For the text-containing cell, return its midpoint in [x, y] coordinate format. 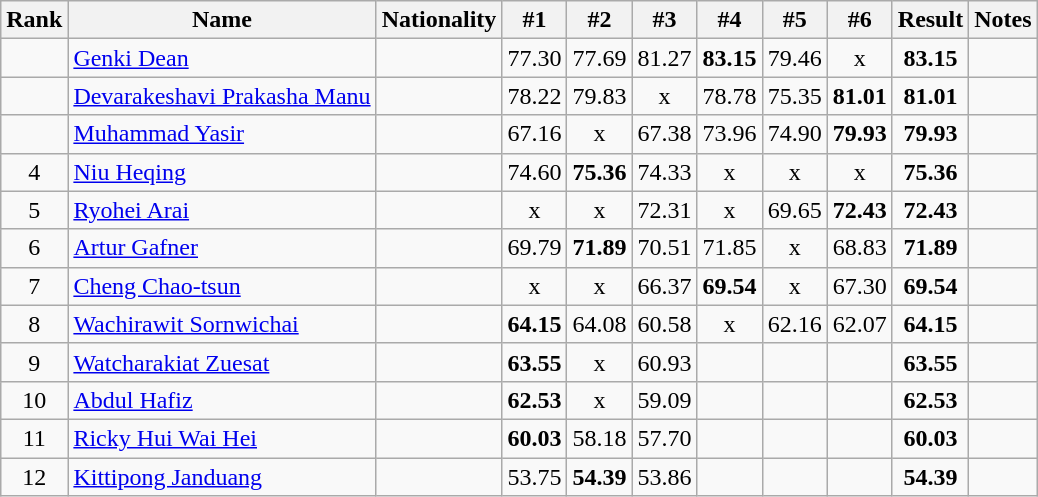
60.93 [664, 362]
67.16 [534, 134]
60.58 [664, 324]
Devarakeshavi Prakasha Manu [222, 96]
Kittipong Janduang [222, 477]
62.07 [860, 324]
6 [34, 248]
#6 [860, 20]
Watcharakiat Zuesat [222, 362]
#1 [534, 20]
Rank [34, 20]
#2 [600, 20]
79.46 [794, 58]
Wachirawit Sornwichai [222, 324]
72.31 [664, 210]
58.18 [600, 438]
Niu Heqing [222, 172]
#5 [794, 20]
#4 [730, 20]
7 [34, 286]
Nationality [439, 20]
79.83 [600, 96]
53.86 [664, 477]
5 [34, 210]
Notes [1003, 20]
Result [930, 20]
68.83 [860, 248]
Name [222, 20]
77.69 [600, 58]
62.16 [794, 324]
64.08 [600, 324]
Genki Dean [222, 58]
78.22 [534, 96]
74.33 [664, 172]
12 [34, 477]
57.70 [664, 438]
66.37 [664, 286]
Cheng Chao-tsun [222, 286]
74.60 [534, 172]
10 [34, 400]
67.38 [664, 134]
69.79 [534, 248]
71.85 [730, 248]
53.75 [534, 477]
59.09 [664, 400]
70.51 [664, 248]
75.35 [794, 96]
Muhammad Yasir [222, 134]
#3 [664, 20]
8 [34, 324]
73.96 [730, 134]
78.78 [730, 96]
77.30 [534, 58]
9 [34, 362]
Abdul Hafiz [222, 400]
81.27 [664, 58]
67.30 [860, 286]
Ricky Hui Wai Hei [222, 438]
4 [34, 172]
74.90 [794, 134]
69.65 [794, 210]
11 [34, 438]
Artur Gafner [222, 248]
Ryohei Arai [222, 210]
